Detect which cell encompasses the target text, then output its (x, y) center coordinate. 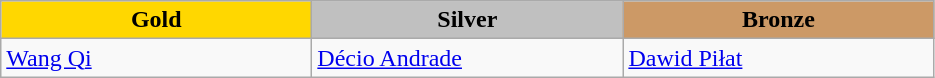
Bronze (778, 20)
Silver (468, 20)
Wang Qi (156, 58)
Gold (156, 20)
Dawid Piłat (778, 58)
Décio Andrade (468, 58)
